Output the [X, Y] coordinate of the center of the cell containing the given text.  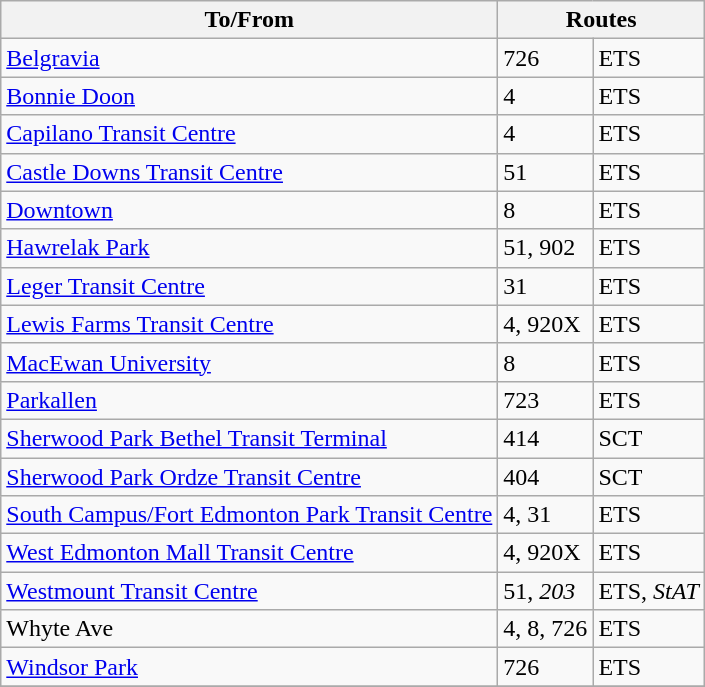
South Campus/Fort Edmonton Park Transit Centre [250, 515]
Westmount Transit Centre [250, 591]
Bonnie Doon [250, 96]
Parkallen [250, 400]
Downtown [250, 210]
Windsor Park [250, 667]
51, 902 [546, 248]
Sherwood Park Ordze Transit Centre [250, 477]
51, 203 [546, 591]
MacEwan University [250, 362]
404 [546, 477]
51 [546, 172]
Lewis Farms Transit Centre [250, 324]
Whyte Ave [250, 629]
Hawrelak Park [250, 248]
ETS, StAT [649, 591]
Belgravia [250, 58]
To/From [250, 20]
4, 31 [546, 515]
Capilano Transit Centre [250, 134]
West Edmonton Mall Transit Centre [250, 553]
Castle Downs Transit Centre [250, 172]
723 [546, 400]
Sherwood Park Bethel Transit Terminal [250, 438]
31 [546, 286]
Leger Transit Centre [250, 286]
Routes [602, 20]
414 [546, 438]
4, 8, 726 [546, 629]
